Find where the given text appears and provide that cell's center as (X, Y) coordinate. 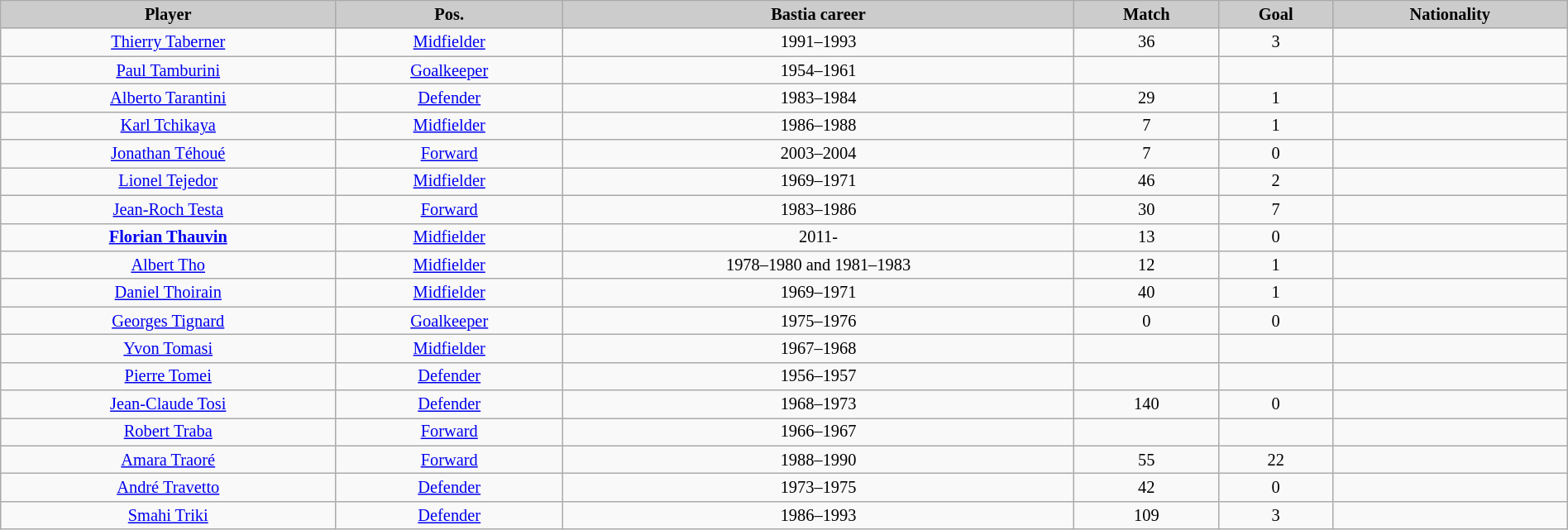
Jonathan Téhoué (169, 154)
Karl Tchikaya (169, 126)
André Travetto (169, 487)
Player (169, 14)
1988–1990 (819, 460)
1983–1986 (819, 209)
Daniel Thoirain (169, 293)
Goal (1275, 14)
140 (1146, 404)
46 (1146, 181)
Robert Traba (169, 432)
Yvon Tomasi (169, 348)
22 (1275, 460)
Bastia career (819, 14)
Match (1146, 14)
1966–1967 (819, 432)
1986–1988 (819, 126)
1967–1968 (819, 348)
1975–1976 (819, 321)
Pierre Tomei (169, 376)
Nationality (1450, 14)
36 (1146, 42)
2 (1275, 181)
55 (1146, 460)
Paul Tamburini (169, 70)
2011- (819, 237)
Albert Tho (169, 265)
1973–1975 (819, 487)
Thierry Taberner (169, 42)
Pos. (450, 14)
40 (1146, 293)
Smahi Triki (169, 515)
1978–1980 and 1981–1983 (819, 265)
1983–1984 (819, 98)
1968–1973 (819, 404)
Lionel Tejedor (169, 181)
Jean-Claude Tosi (169, 404)
Jean-Roch Testa (169, 209)
12 (1146, 265)
42 (1146, 487)
Alberto Tarantini (169, 98)
29 (1146, 98)
1954–1961 (819, 70)
Amara Traoré (169, 460)
13 (1146, 237)
2003–2004 (819, 154)
1956–1957 (819, 376)
Florian Thauvin (169, 237)
Georges Tignard (169, 321)
109 (1146, 515)
1991–1993 (819, 42)
30 (1146, 209)
1986–1993 (819, 515)
